Find where the given text appears and provide that cell's center as [x, y] coordinate. 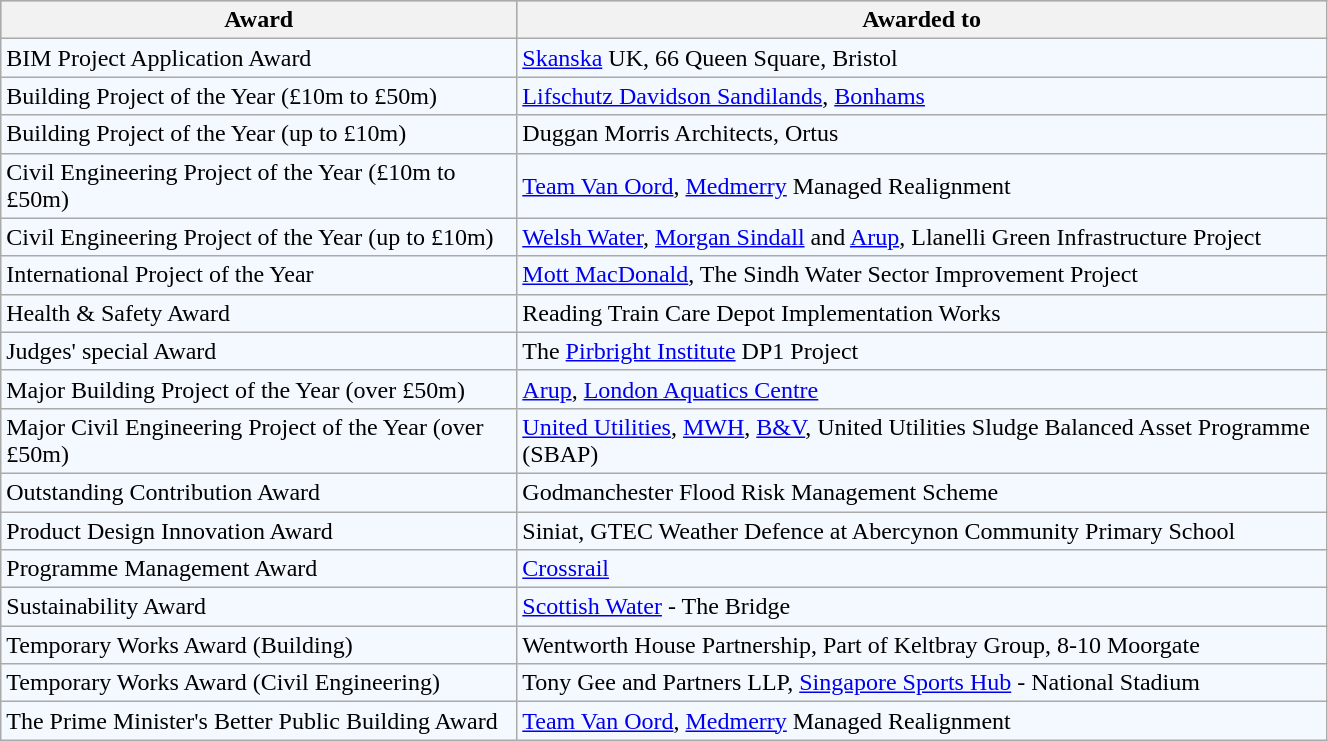
Duggan Morris Architects, Ortus [922, 134]
Programme Management Award [259, 569]
Scottish Water - The Bridge [922, 607]
International Project of the Year [259, 275]
The Prime Minister's Better Public Building Award [259, 721]
Arup, London Aquatics Centre [922, 389]
Judges' special Award [259, 351]
Siniat, GTEC Weather Defence at Abercynon Community Primary School [922, 531]
Outstanding Contribution Award [259, 492]
Temporary Works Award (Civil Engineering) [259, 683]
Wentworth House Partnership, Part of Keltbray Group, 8-10 Moorgate [922, 645]
Lifschutz Davidson Sandilands, Bonhams [922, 96]
Crossrail [922, 569]
Building Project of the Year (up to £10m) [259, 134]
Building Project of the Year (£10m to £50m) [259, 96]
Civil Engineering Project of the Year (£10m to £50m) [259, 186]
The Pirbright Institute DP1 Project [922, 351]
Godmanchester Flood Risk Management Scheme [922, 492]
BIM Project Application Award [259, 58]
Civil Engineering Project of the Year (up to £10m) [259, 237]
Sustainability Award [259, 607]
Tony Gee and Partners LLP, Singapore Sports Hub - National Stadium [922, 683]
Welsh Water, Morgan Sindall and Arup, Llanelli Green Infrastructure Project [922, 237]
Health & Safety Award [259, 313]
Temporary Works Award (Building) [259, 645]
Award [259, 20]
Mott MacDonald, The Sindh Water Sector Improvement Project [922, 275]
Major Building Project of the Year (over £50m) [259, 389]
United Utilities, MWH, B&V, United Utilities Sludge Balanced Asset Programme (SBAP) [922, 440]
Skanska UK, 66 Queen Square, Bristol [922, 58]
Reading Train Care Depot Implementation Works [922, 313]
Awarded to [922, 20]
Product Design Innovation Award [259, 531]
Major Civil Engineering Project of the Year (over £50m) [259, 440]
